Identify which cell holds the provided text, then report its [x, y] central coordinate. 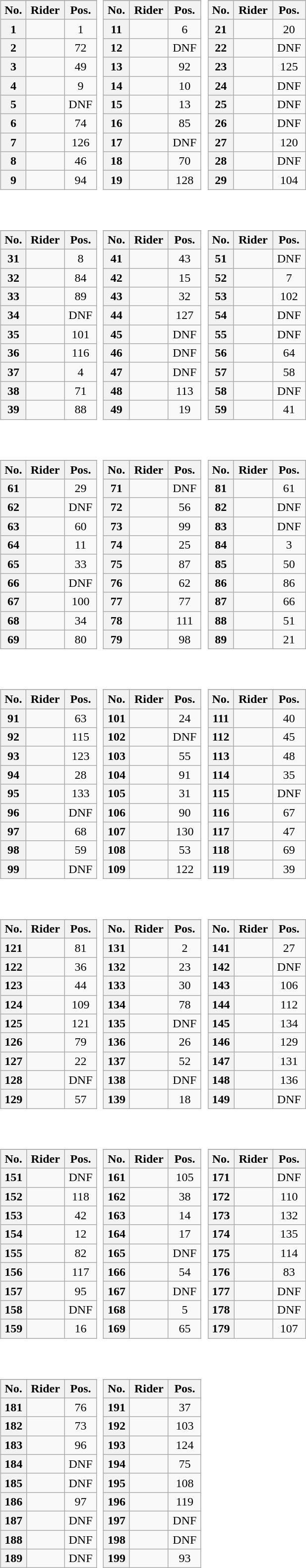
183 [13, 1445]
110 [289, 1196]
146 [221, 1042]
178 [221, 1310]
163 [117, 1215]
175 [221, 1253]
30 [184, 986]
147 [221, 1061]
179 [221, 1328]
141 [221, 948]
185 [13, 1483]
40 [289, 718]
153 [13, 1215]
182 [13, 1426]
152 [13, 1196]
174 [221, 1234]
181 [13, 1407]
166 [117, 1272]
196 [117, 1502]
184 [13, 1464]
161 [117, 1178]
130 [184, 831]
187 [13, 1520]
186 [13, 1502]
50 [289, 564]
138 [117, 1080]
70 [184, 161]
191 [117, 1407]
198 [117, 1539]
145 [221, 1023]
159 [13, 1328]
No. Rider Pos. 41 43 42 15 43 32 44 127 45 DNF 46 DNF 47 DNF 48 113 49 19 [154, 318]
148 [221, 1080]
139 [117, 1099]
195 [117, 1483]
No. Rider Pos. 71 DNF 72 56 73 99 74 25 75 87 76 62 77 77 78 111 79 98 [154, 548]
171 [221, 1178]
20 [289, 29]
137 [117, 1061]
162 [117, 1196]
199 [117, 1559]
80 [80, 639]
No. Rider Pos. 131 2 132 23 133 30 134 78 135 DNF 136 26 137 52 138 DNF 139 18 [154, 1007]
154 [13, 1234]
169 [117, 1328]
193 [117, 1445]
164 [117, 1234]
120 [289, 142]
172 [221, 1196]
No. Rider Pos. 161 105 162 38 163 14 164 17 165 DNF 166 54 167 DNF 168 5 169 65 [154, 1237]
155 [13, 1253]
167 [117, 1291]
188 [13, 1539]
173 [221, 1215]
151 [13, 1178]
197 [117, 1520]
192 [117, 1426]
90 [184, 813]
144 [221, 1004]
189 [13, 1559]
10 [184, 86]
No. Rider Pos. 101 24 102 DNF 103 55 104 91 105 31 106 90 107 130 108 53 109 122 [154, 777]
158 [13, 1310]
142 [221, 967]
156 [13, 1272]
60 [80, 526]
165 [117, 1253]
194 [117, 1464]
149 [221, 1099]
168 [117, 1310]
177 [221, 1291]
176 [221, 1272]
143 [221, 986]
157 [13, 1291]
100 [80, 602]
